For the text-containing cell, return its midpoint in (x, y) coordinate format. 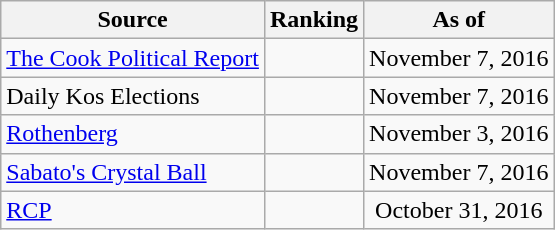
The Cook Political Report (133, 58)
Ranking (314, 20)
RCP (133, 210)
October 31, 2016 (459, 210)
Sabato's Crystal Ball (133, 172)
Daily Kos Elections (133, 96)
Rothenberg (133, 134)
Source (133, 20)
November 3, 2016 (459, 134)
As of (459, 20)
